Extract the [x, y] coordinate from the center of the cell holding the provided text.  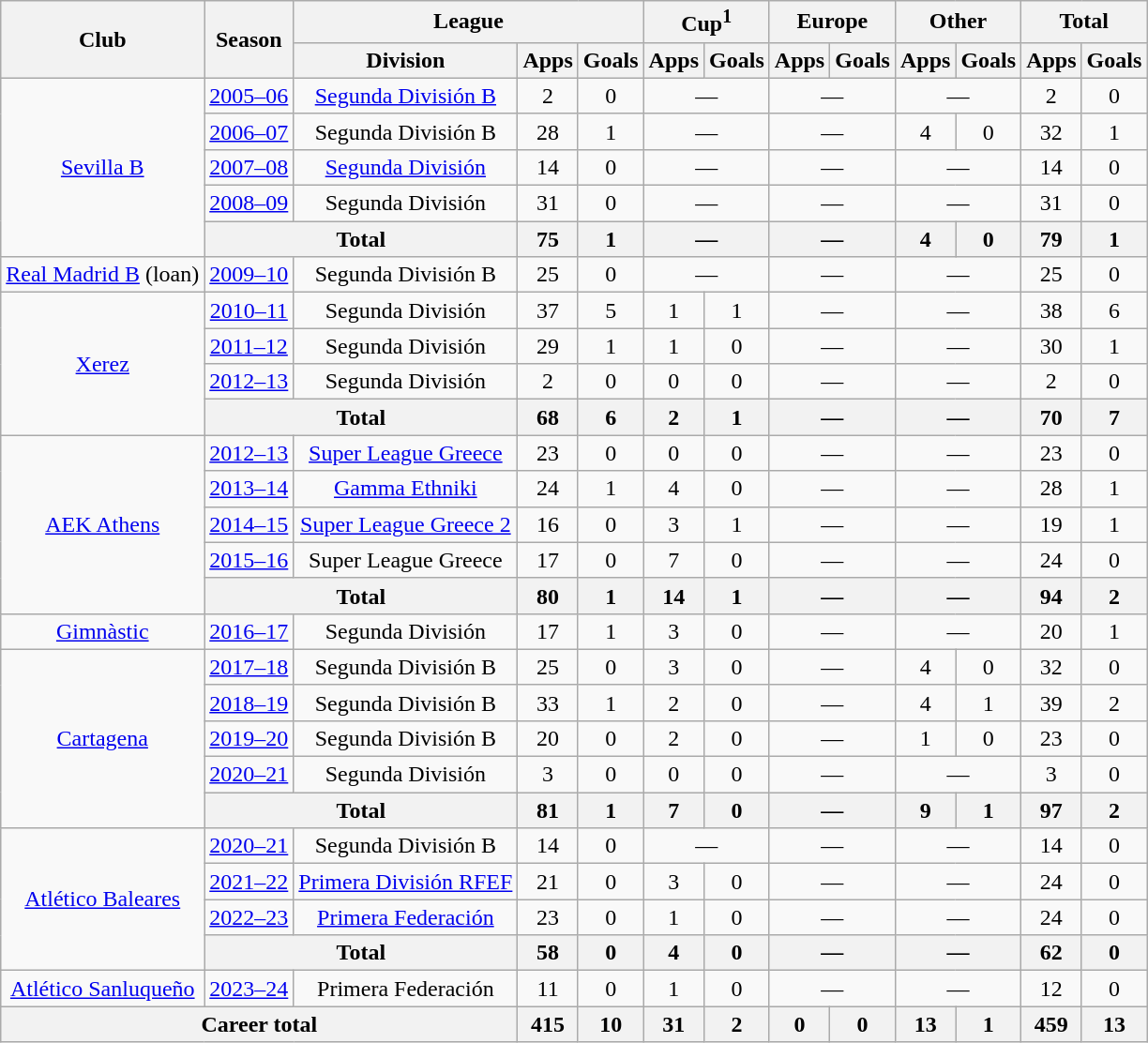
2014–15 [249, 524]
Europe [832, 23]
Cup1 [706, 23]
Season [249, 39]
2005–06 [249, 96]
2016–17 [249, 631]
2015–16 [249, 560]
37 [548, 310]
2019–20 [249, 738]
Career total [259, 1024]
58 [548, 953]
Gimnàstic [103, 631]
2011–12 [249, 346]
79 [1051, 239]
Other [958, 23]
Real Madrid B (loan) [103, 275]
94 [1051, 596]
19 [1051, 524]
11 [548, 989]
2023–24 [249, 989]
Cartagena [103, 738]
39 [1051, 703]
2021–22 [249, 882]
415 [548, 1024]
70 [1051, 417]
38 [1051, 310]
80 [548, 596]
10 [611, 1024]
Xerez [103, 364]
97 [1051, 810]
2018–19 [249, 703]
2017–18 [249, 667]
75 [548, 239]
2009–10 [249, 275]
Division [405, 60]
68 [548, 417]
Atlético Sanluqueño [103, 989]
459 [1051, 1024]
AEK Athens [103, 524]
League [469, 23]
9 [925, 810]
16 [548, 524]
Atlético Baleares [103, 899]
Club [103, 39]
2007–08 [249, 167]
12 [1051, 989]
Primera División RFEF [405, 882]
30 [1051, 346]
29 [548, 346]
Gamma Ethniki [405, 489]
81 [548, 810]
2022–23 [249, 917]
5 [611, 310]
2013–14 [249, 489]
2010–11 [249, 310]
33 [548, 703]
2006–07 [249, 131]
Sevilla B [103, 167]
62 [1051, 953]
21 [548, 882]
2008–09 [249, 204]
Super League Greece 2 [405, 524]
